For the text-containing cell, return its midpoint in [X, Y] coordinate format. 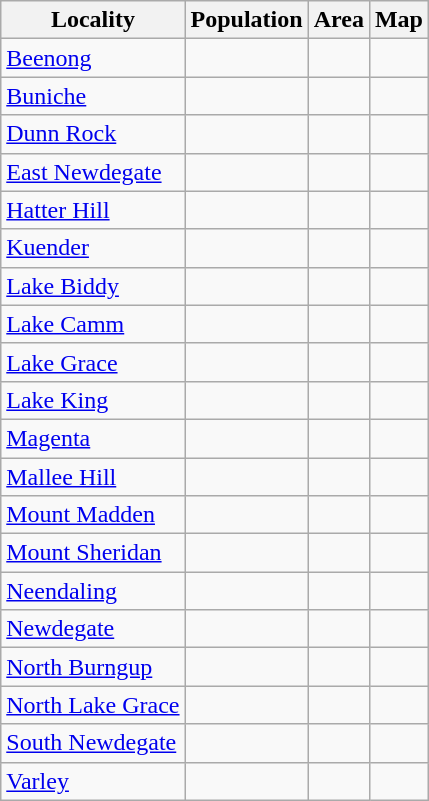
Lake Camm [93, 324]
Mallee Hill [93, 477]
Varley [93, 781]
Mount Sheridan [93, 553]
Dunn Rock [93, 134]
Beenong [93, 58]
Newdegate [93, 629]
Locality [93, 20]
Magenta [93, 438]
Kuender [93, 248]
Population [246, 20]
South Newdegate [93, 743]
Neendaling [93, 591]
North Lake Grace [93, 705]
Lake Biddy [93, 286]
Area [338, 20]
Map [398, 20]
East Newdegate [93, 172]
Hatter Hill [93, 210]
Buniche [93, 96]
Lake Grace [93, 362]
Lake King [93, 400]
North Burngup [93, 667]
Mount Madden [93, 515]
